Provide the (x, y) coordinate of the cell's center where the given text is located.  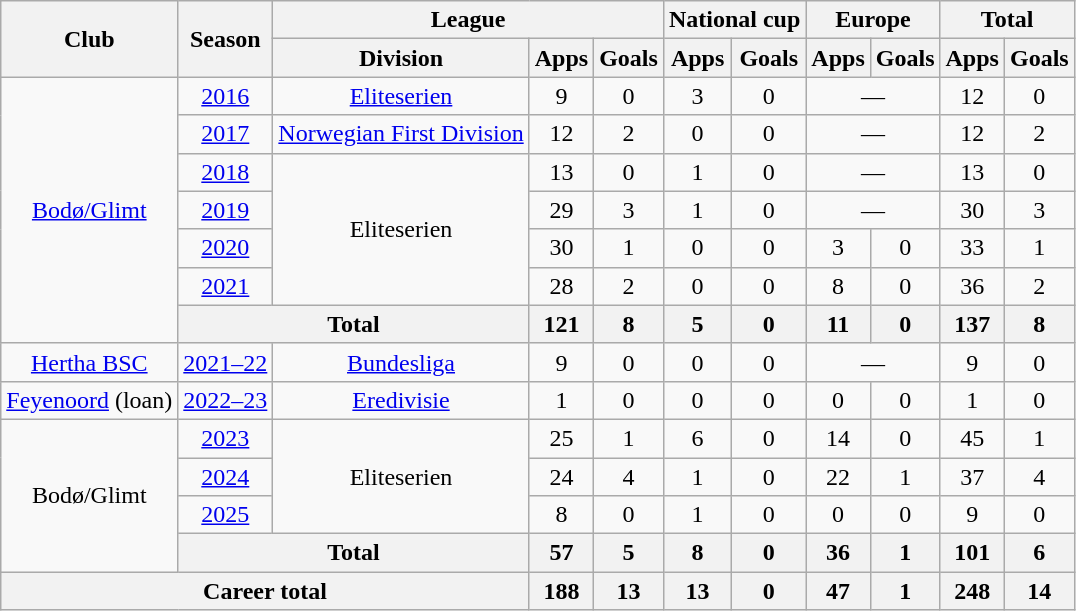
League (468, 20)
248 (972, 591)
2018 (226, 172)
2021–22 (226, 362)
2024 (226, 477)
28 (561, 286)
Europe (873, 20)
2021 (226, 286)
Season (226, 39)
Bundesliga (401, 362)
2020 (226, 248)
101 (972, 553)
2016 (226, 96)
Career total (265, 591)
Feyenoord (loan) (90, 400)
2025 (226, 515)
Eredivisie (401, 400)
2022–23 (226, 400)
24 (561, 477)
121 (561, 324)
188 (561, 591)
137 (972, 324)
47 (838, 591)
29 (561, 210)
22 (838, 477)
57 (561, 553)
Hertha BSC (90, 362)
33 (972, 248)
11 (838, 324)
25 (561, 438)
2023 (226, 438)
Norwegian First Division (401, 134)
Division (401, 58)
2019 (226, 210)
Club (90, 39)
National cup (734, 20)
45 (972, 438)
37 (972, 477)
2017 (226, 134)
